Detect which cell encompasses the target text, then output its [X, Y] center coordinate. 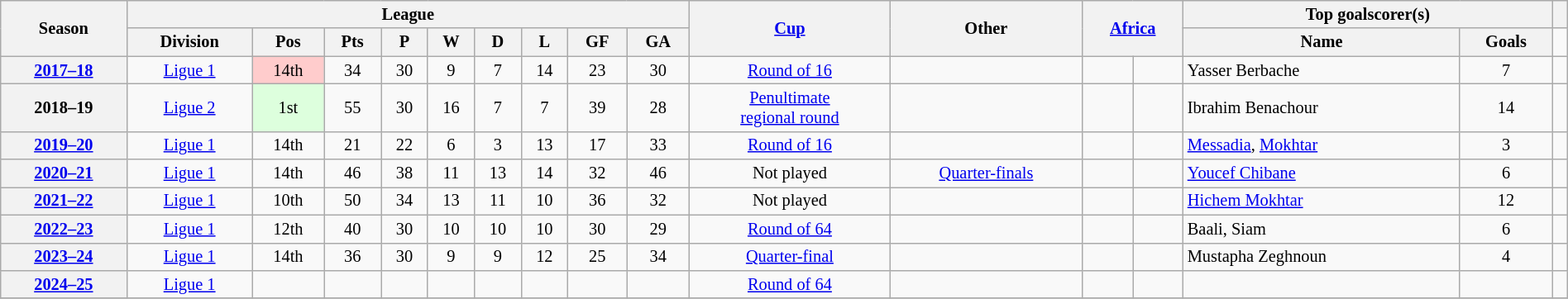
10th [288, 201]
2019–20 [64, 145]
2018–19 [64, 107]
2023–24 [64, 257]
Africa [1133, 28]
D [498, 42]
22 [404, 145]
29 [658, 229]
17 [597, 145]
55 [352, 107]
33 [658, 145]
Pts [352, 42]
Cup [791, 28]
Messadia, Mokhtar [1322, 145]
L [544, 42]
Hichem Mokhtar [1322, 201]
Youcef Chibane [1322, 173]
2024–25 [64, 284]
39 [597, 107]
GA [658, 42]
4 [1506, 257]
GF [597, 42]
Top goalscorer(s) [1368, 14]
Ibrahim Benachour [1322, 107]
21 [352, 145]
40 [352, 229]
Division [189, 42]
38 [404, 173]
2022–23 [64, 229]
Baali, Siam [1322, 229]
Mustapha Zeghnoun [1322, 257]
Goals [1506, 42]
Other [986, 28]
P [404, 42]
28 [658, 107]
50 [352, 201]
Ligue 2 [189, 107]
12th [288, 229]
W [451, 42]
2020–21 [64, 173]
23 [597, 70]
Yasser Berbache [1322, 70]
League [409, 14]
Quarter-finals [986, 173]
2017–18 [64, 70]
1st [288, 107]
Name [1322, 42]
2021–22 [64, 201]
Penultimateregional round [791, 107]
16 [451, 107]
Quarter-final [791, 257]
Pos [288, 42]
Season [64, 28]
25 [597, 257]
